Extract the (x, y) coordinate from the center of the cell holding the provided text.  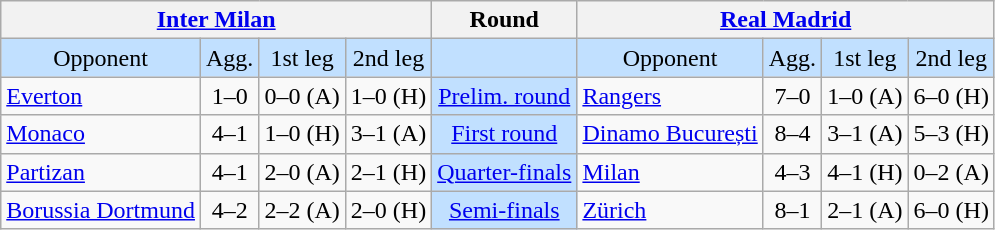
1–0 (A) (865, 96)
Partizan (101, 172)
2–0 (H) (388, 210)
Zürich (670, 210)
Monaco (101, 134)
Dinamo București (670, 134)
Milan (670, 172)
Real Madrid (786, 20)
8–1 (792, 210)
Everton (101, 96)
2–2 (A) (302, 210)
Prelim. round (504, 96)
4–1 (H) (865, 172)
2–1 (H) (388, 172)
7–0 (792, 96)
Semi-finals (504, 210)
4–2 (229, 210)
5–3 (H) (951, 134)
Rangers (670, 96)
1–0 (229, 96)
Inter Milan (216, 20)
Round (504, 20)
0–2 (A) (951, 172)
2–1 (A) (865, 210)
Quarter-finals (504, 172)
First round (504, 134)
8–4 (792, 134)
Borussia Dortmund (101, 210)
4–3 (792, 172)
2–0 (A) (302, 172)
0–0 (A) (302, 96)
